Provide the (X, Y) coordinate of the cell's center where the given text is located.  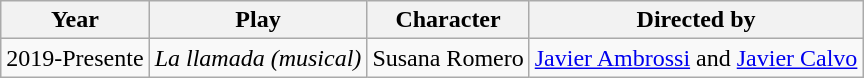
Susana Romero (448, 58)
Year (75, 20)
Character (448, 20)
La llamada (musical) (258, 58)
2019-Presente (75, 58)
Javier Ambrossi and Javier Calvo (696, 58)
Play (258, 20)
Directed by (696, 20)
